Identify which cell holds the provided text, then report its [X, Y] central coordinate. 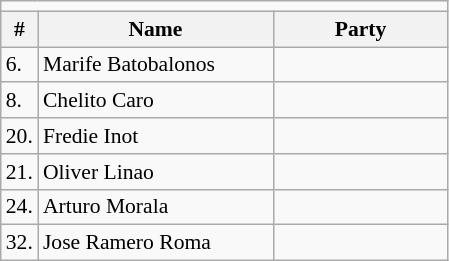
Party [360, 29]
Oliver Linao [156, 172]
Marife Batobalonos [156, 65]
20. [20, 136]
Name [156, 29]
8. [20, 101]
# [20, 29]
6. [20, 65]
24. [20, 207]
Fredie Inot [156, 136]
Arturo Morala [156, 207]
Chelito Caro [156, 101]
32. [20, 243]
21. [20, 172]
Jose Ramero Roma [156, 243]
